Return [x, y] of the center of cell containing provided text 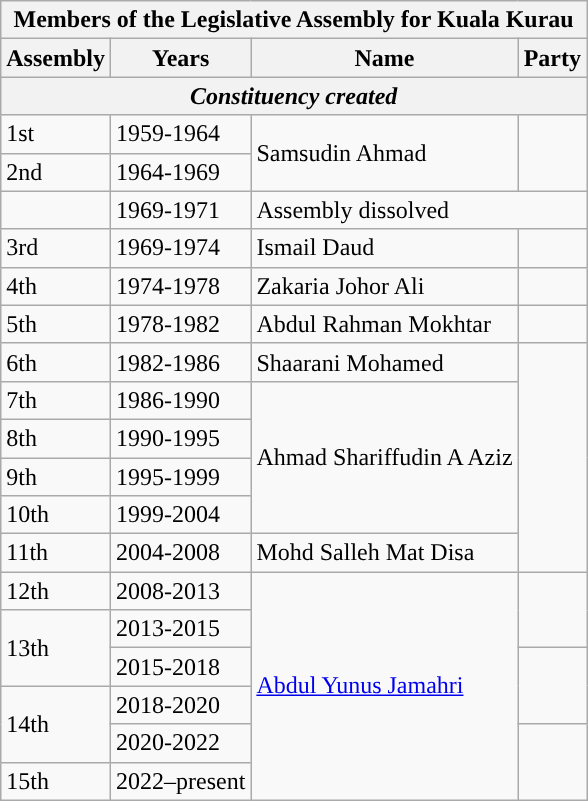
1974-1978 [180, 286]
13th [56, 648]
Zakaria Johor Ali [384, 286]
Ismail Daud [384, 248]
7th [56, 400]
1999-2004 [180, 515]
1959-1964 [180, 134]
Samsudin Ahmad [384, 153]
8th [56, 438]
Shaarani Mohamed [384, 362]
Mohd Salleh Mat Disa [384, 553]
10th [56, 515]
2018-2020 [180, 705]
2013-2015 [180, 629]
2020-2022 [180, 743]
1969-1974 [180, 248]
1990-1995 [180, 438]
12th [56, 591]
2015-2018 [180, 667]
Constituency created [294, 96]
1978-1982 [180, 324]
1st [56, 134]
9th [56, 477]
2nd [56, 172]
Abdul Yunus Jamahri [384, 686]
5th [56, 324]
1995-1999 [180, 477]
Assembly [56, 58]
1969-1971 [180, 210]
3rd [56, 248]
11th [56, 553]
15th [56, 781]
Years [180, 58]
Name [384, 58]
2022–present [180, 781]
4th [56, 286]
1982-1986 [180, 362]
14th [56, 724]
Assembly dissolved [419, 210]
Party [552, 58]
Members of the Legislative Assembly for Kuala Kurau [294, 20]
2008-2013 [180, 591]
1964-1969 [180, 172]
1986-1990 [180, 400]
Ahmad Shariffudin A Aziz [384, 457]
Abdul Rahman Mokhtar [384, 324]
2004-2008 [180, 553]
6th [56, 362]
